Determine the (x, y) coordinate at the center of the cell enclosing the given text.  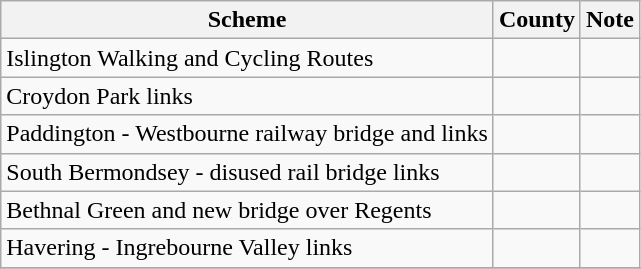
Islington Walking and Cycling Routes (248, 58)
Paddington - Westbourne railway bridge and links (248, 134)
Havering - Ingrebourne Valley links (248, 248)
South Bermondsey - disused rail bridge links (248, 172)
Scheme (248, 20)
County (536, 20)
Croydon Park links (248, 96)
Bethnal Green and new bridge over Regents (248, 210)
Note (610, 20)
